Extract the [x, y] coordinate from the center of the cell holding the provided text.  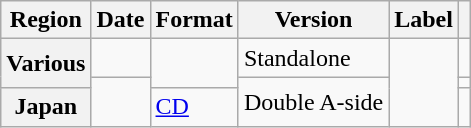
Region [46, 20]
Format [194, 20]
Double A-side [313, 102]
Japan [46, 107]
Date [120, 20]
Various [46, 64]
Version [313, 20]
Label [424, 20]
Standalone [313, 58]
CD [194, 107]
